Pinpoint the cell where the given text exists, returning its [x, y] midpoint coordinate. 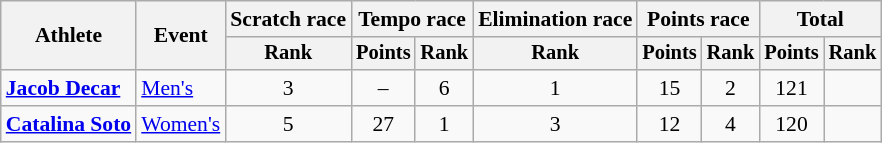
Women's [180, 124]
Event [180, 36]
Athlete [68, 36]
Points race [698, 19]
5 [288, 124]
12 [669, 124]
2 [731, 88]
120 [791, 124]
Scratch race [288, 19]
– [383, 88]
15 [669, 88]
Men's [180, 88]
27 [383, 124]
6 [444, 88]
121 [791, 88]
Catalina Soto [68, 124]
Tempo race [412, 19]
4 [731, 124]
Total [820, 19]
Jacob Decar [68, 88]
Elimination race [555, 19]
